For the text-containing cell, return its midpoint in (x, y) coordinate format. 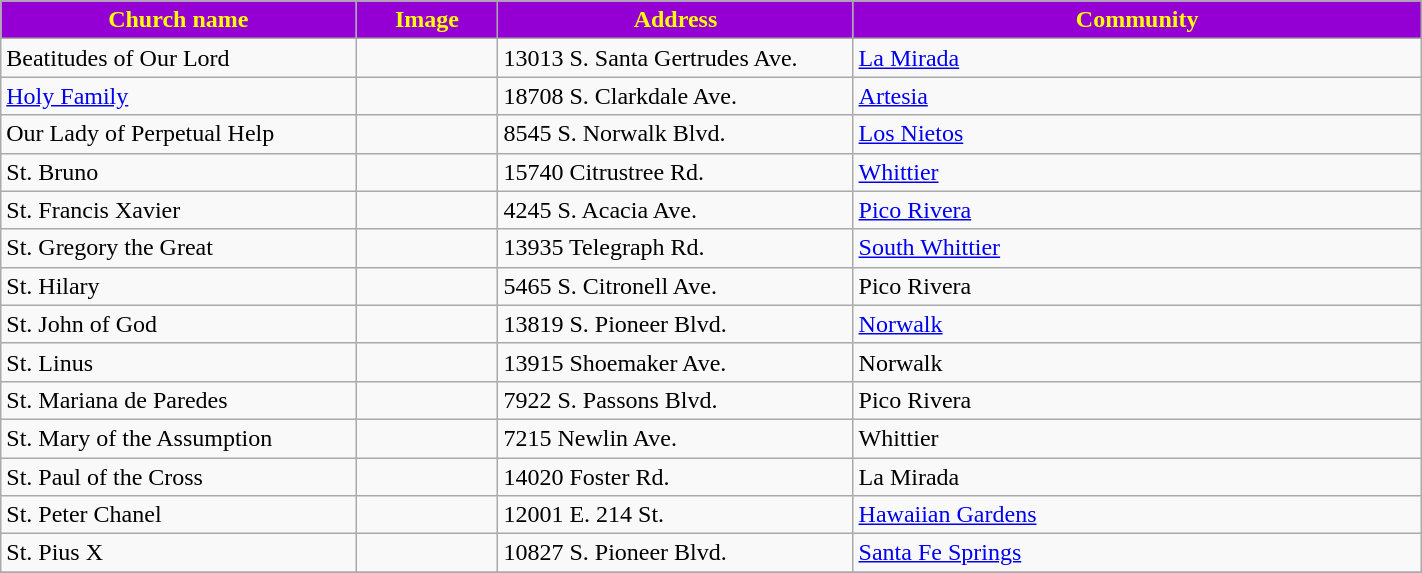
Our Lady of Perpetual Help (178, 134)
Beatitudes of Our Lord (178, 58)
Hawaiian Gardens (1137, 515)
St. Pius X (178, 553)
14020 Foster Rd. (676, 477)
St. Paul of the Cross (178, 477)
St. Mariana de Paredes (178, 400)
St. Mary of the Assumption (178, 438)
13819 S. Pioneer Blvd. (676, 324)
15740 Citrustree Rd. (676, 172)
13915 Shoemaker Ave. (676, 362)
18708 S. Clarkdale Ave. (676, 96)
St. John of God (178, 324)
4245 S. Acacia Ave. (676, 210)
Los Nietos (1137, 134)
8545 S. Norwalk Blvd. (676, 134)
7215 Newlin Ave. (676, 438)
Church name (178, 20)
Santa Fe Springs (1137, 553)
St. Gregory the Great (178, 248)
13935 Telegraph Rd. (676, 248)
South Whittier (1137, 248)
7922 S. Passons Blvd. (676, 400)
Holy Family (178, 96)
Image (427, 20)
St. Linus (178, 362)
12001 E. 214 St. (676, 515)
St. Peter Chanel (178, 515)
St. Francis Xavier (178, 210)
St. Bruno (178, 172)
5465 S. Citronell Ave. (676, 286)
10827 S. Pioneer Blvd. (676, 553)
Community (1137, 20)
St. Hilary (178, 286)
Artesia (1137, 96)
13013 S. Santa Gertrudes Ave. (676, 58)
Address (676, 20)
